Output the [X, Y] coordinate of the center of the cell containing the given text.  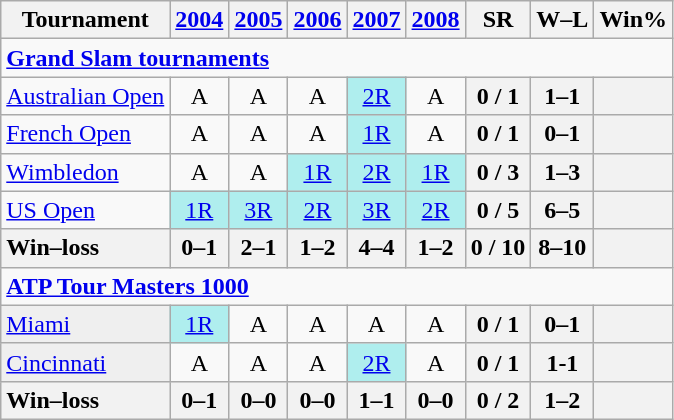
1–3 [562, 172]
4–4 [376, 248]
W–L [562, 20]
SR [498, 20]
2006 [318, 20]
2007 [376, 20]
1-1 [562, 362]
0 / 2 [498, 400]
Australian Open [86, 96]
Grand Slam tournaments [337, 58]
0 / 10 [498, 248]
0 / 5 [498, 210]
2008 [436, 20]
2–1 [258, 248]
Tournament [86, 20]
Cincinnati [86, 362]
US Open [86, 210]
Win% [634, 20]
French Open [86, 134]
2005 [258, 20]
0 / 3 [498, 172]
8–10 [562, 248]
2004 [200, 20]
Wimbledon [86, 172]
6–5 [562, 210]
ATP Tour Masters 1000 [337, 286]
Miami [86, 324]
